Provide the (x, y) coordinate of the cell's center where the given text is located.  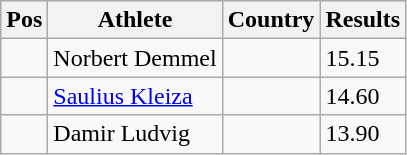
Athlete (135, 20)
Damir Ludvig (135, 134)
Country (271, 20)
Results (363, 20)
14.60 (363, 96)
Norbert Demmel (135, 58)
Saulius Kleiza (135, 96)
Pos (24, 20)
13.90 (363, 134)
15.15 (363, 58)
